For the text-containing cell, return its midpoint in (X, Y) coordinate format. 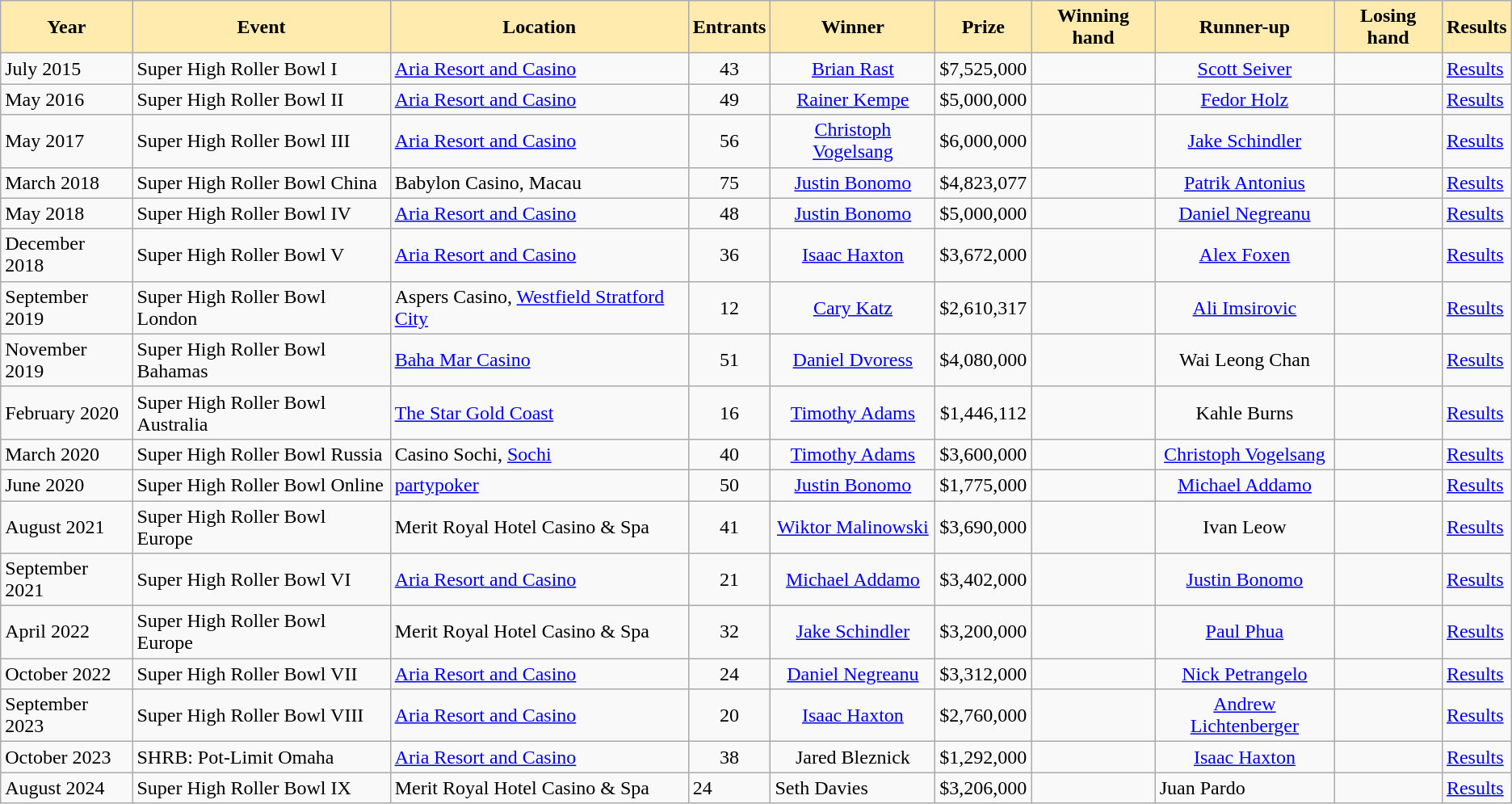
Patrik Antonius (1245, 183)
Wai Leong Chan (1245, 360)
Super High Roller Bowl IV (262, 213)
$1,775,000 (984, 485)
Super High Roller Bowl III (262, 141)
$3,600,000 (984, 454)
$3,312,000 (984, 674)
Nick Petrangelo (1245, 674)
Entrants (729, 27)
Super High Roller Bowl China (262, 183)
Jared Bleznick (853, 757)
Super High Roller Bowl Australia (262, 412)
$3,402,000 (984, 580)
Babylon Casino, Macau (540, 183)
38 (729, 757)
Alex Foxen (1245, 255)
41 (729, 527)
March 2018 (66, 183)
partypoker (540, 485)
$3,200,000 (984, 632)
43 (729, 69)
SHRB: Pot-Limit Omaha (262, 757)
Prize (984, 27)
March 2020 (66, 454)
$1,292,000 (984, 757)
Rainer Kempe (853, 99)
75 (729, 183)
September 2019 (66, 307)
Winning hand (1094, 27)
Ali Imsirovic (1245, 307)
October 2022 (66, 674)
$3,206,000 (984, 788)
Kahle Burns (1245, 412)
48 (729, 213)
Super High Roller Bowl V (262, 255)
Runner-up (1245, 27)
Brian Rast (853, 69)
Super High Roller Bowl II (262, 99)
Seth Davies (853, 788)
Paul Phua (1245, 632)
40 (729, 454)
$2,610,317 (984, 307)
September 2021 (66, 580)
Super High Roller Bowl VII (262, 674)
July 2015 (66, 69)
$7,525,000 (984, 69)
Ivan Leow (1245, 527)
April 2022 (66, 632)
Daniel Dvoress (853, 360)
February 2020 (66, 412)
Fedor Holz (1245, 99)
Super High Roller Bowl Online (262, 485)
50 (729, 485)
Location (540, 27)
Super High Roller Bowl IX (262, 788)
The Star Gold Coast (540, 412)
21 (729, 580)
May 2016 (66, 99)
September 2023 (66, 716)
32 (729, 632)
$6,000,000 (984, 141)
$1,446,112 (984, 412)
June 2020 (66, 485)
August 2024 (66, 788)
20 (729, 716)
Casino Sochi, Sochi (540, 454)
Andrew Lichtenberger (1245, 716)
December 2018 (66, 255)
36 (729, 255)
56 (729, 141)
Year (66, 27)
Super High Roller Bowl VI (262, 580)
Scott Seiver (1245, 69)
Event (262, 27)
16 (729, 412)
May 2017 (66, 141)
August 2021 (66, 527)
Losing hand (1388, 27)
October 2023 (66, 757)
Super High Roller Bowl Russia (262, 454)
Wiktor Malinowski (853, 527)
November 2019 (66, 360)
Winner (853, 27)
$3,672,000 (984, 255)
Super High Roller Bowl London (262, 307)
Super High Roller Bowl VIII (262, 716)
$2,760,000 (984, 716)
Baha Mar Casino (540, 360)
$3,690,000 (984, 527)
May 2018 (66, 213)
12 (729, 307)
$4,823,077 (984, 183)
Super High Roller Bowl Bahamas (262, 360)
Aspers Casino, Westfield Stratford City (540, 307)
Super High Roller Bowl I (262, 69)
Cary Katz (853, 307)
49 (729, 99)
$4,080,000 (984, 360)
51 (729, 360)
Juan Pardo (1245, 788)
